Detect which cell encompasses the target text, then output its (x, y) center coordinate. 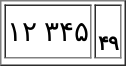
۴۹ (108, 31)
۱۲ ۳۴۵ (48, 31)
